Find where the given text appears and provide that cell's center as [x, y] coordinate. 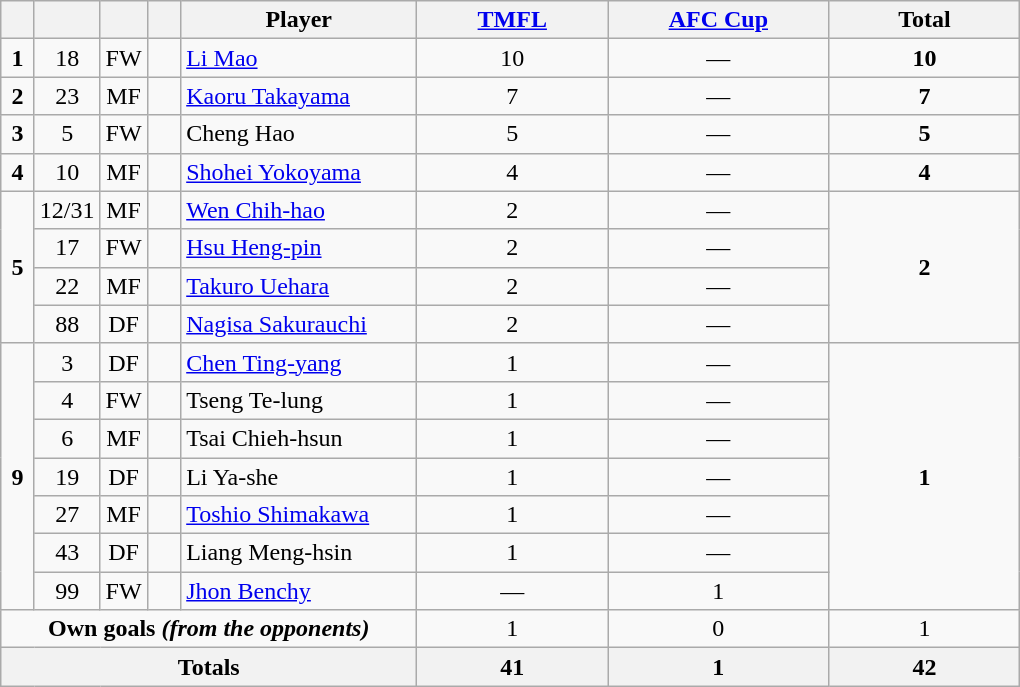
AFC Cup [718, 20]
0 [718, 629]
99 [67, 591]
43 [67, 553]
Jhon Benchy [299, 591]
TMFL [512, 20]
Takuro Uehara [299, 286]
Cheng Hao [299, 134]
Total [924, 20]
22 [67, 286]
27 [67, 515]
Tseng Te-lung [299, 400]
Li Mao [299, 58]
Toshio Shimakawa [299, 515]
19 [67, 477]
9 [18, 476]
Li Ya-she [299, 477]
Liang Meng-hsin [299, 553]
41 [512, 667]
Player [299, 20]
Nagisa Sakurauchi [299, 324]
Wen Chih-hao [299, 210]
42 [924, 667]
23 [67, 96]
Own goals (from the opponents) [209, 629]
88 [67, 324]
6 [67, 438]
Totals [209, 667]
17 [67, 248]
18 [67, 58]
Chen Ting-yang [299, 362]
Kaoru Takayama [299, 96]
12/31 [67, 210]
Shohei Yokoyama [299, 172]
Tsai Chieh-hsun [299, 438]
Hsu Heng-pin [299, 248]
